Determine the [X, Y] coordinate at the center of the cell enclosing the given text.  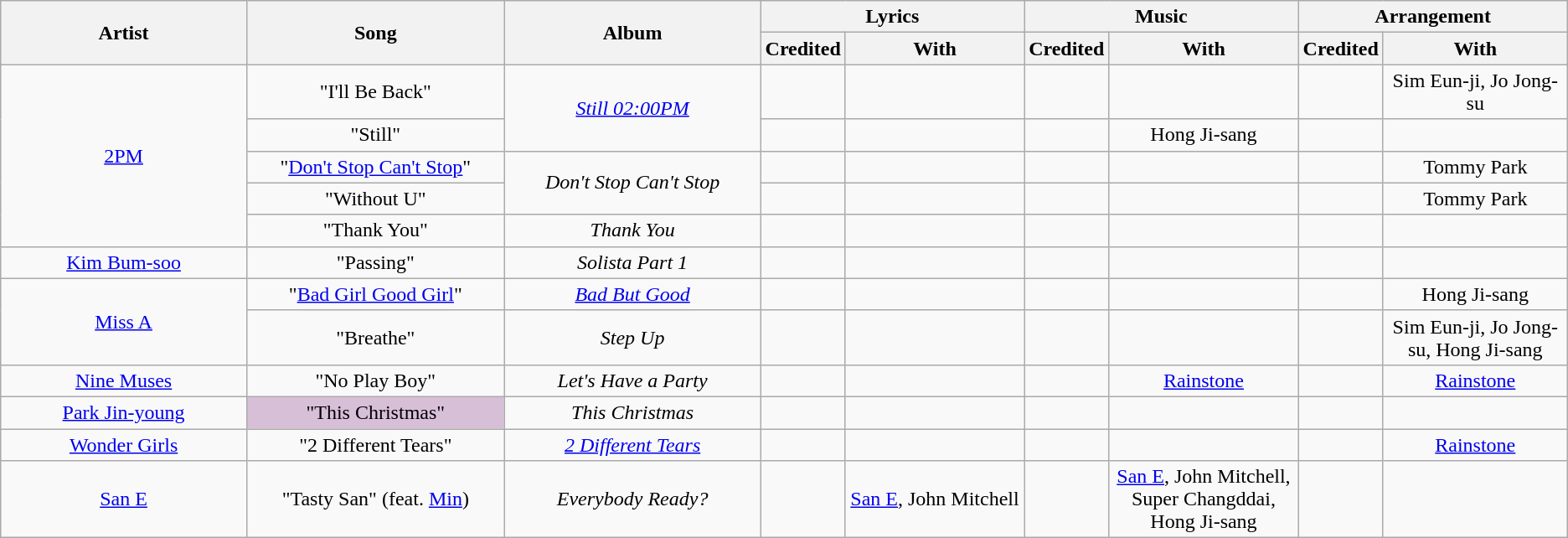
"Breathe" [375, 337]
"2 Different Tears" [375, 445]
Step Up [632, 337]
"This Christmas" [375, 412]
"No Play Boy" [375, 380]
Bad But Good [632, 294]
"Still" [375, 135]
Nine Muses [124, 380]
"I'll Be Back" [375, 92]
Don't Stop Can't Stop [632, 183]
Lyrics [893, 17]
Park Jin-young [124, 412]
"Passing" [375, 262]
Kim Bum-soo [124, 262]
Thank You [632, 230]
Still 02:00PM [632, 107]
This Christmas [632, 412]
"Don't Stop Can't Stop" [375, 167]
"Bad Girl Good Girl" [375, 294]
San E [124, 499]
"Tasty San" (feat. Min) [375, 499]
2PM [124, 156]
"Without U" [375, 199]
San E, John Mitchell, Super Changddai, Hong Ji-sang [1204, 499]
2 Different Tears [632, 445]
San E, John Mitchell [935, 499]
Sim Eun-ji, Jo Jong-su, Hong Ji-sang [1475, 337]
Let's Have a Party [632, 380]
Sim Eun-ji, Jo Jong-su [1475, 92]
Song [375, 33]
Album [632, 33]
Miss A [124, 322]
"Thank You" [375, 230]
Arrangement [1432, 17]
Artist [124, 33]
Music [1161, 17]
Wonder Girls [124, 445]
Solista Part 1 [632, 262]
Everybody Ready? [632, 499]
